Output the [x, y] coordinate of the center of the cell containing the given text.  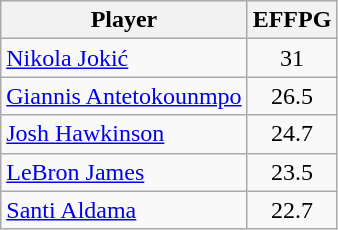
26.5 [292, 96]
LeBron James [124, 172]
Santi Aldama [124, 210]
31 [292, 58]
23.5 [292, 172]
24.7 [292, 134]
Giannis Antetokounmpo [124, 96]
Nikola Jokić [124, 58]
EFFPG [292, 20]
Player [124, 20]
22.7 [292, 210]
Josh Hawkinson [124, 134]
